Determine the (x, y) coordinate at the center of the cell enclosing the given text.  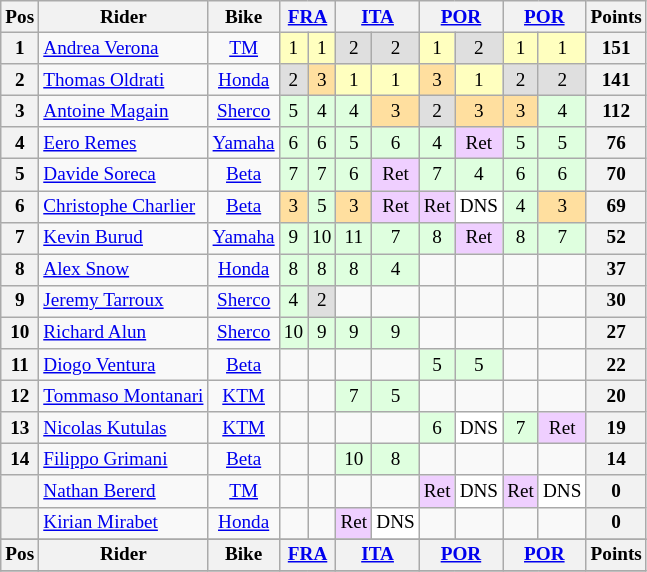
30 (616, 301)
Diogo Ventura (124, 365)
151 (616, 48)
69 (616, 206)
Eero Remes (124, 143)
Thomas Oldrati (124, 80)
Jeremy Tarroux (124, 301)
37 (616, 270)
22 (616, 365)
Christophe Charlier (124, 206)
20 (616, 396)
52 (616, 238)
13 (20, 428)
Kevin Burud (124, 238)
Tommaso Montanari (124, 396)
70 (616, 175)
27 (616, 333)
Nicolas Kutulas (124, 428)
112 (616, 111)
12 (20, 396)
141 (616, 80)
Kirian Mirabet (124, 523)
Davide Soreca (124, 175)
Nathan Bererd (124, 491)
Antoine Magain (124, 111)
19 (616, 428)
Richard Alun (124, 333)
76 (616, 143)
Andrea Verona (124, 48)
Filippo Grimani (124, 460)
Alex Snow (124, 270)
